From the cell containing the given text, extract its center point as (X, Y) coordinate. 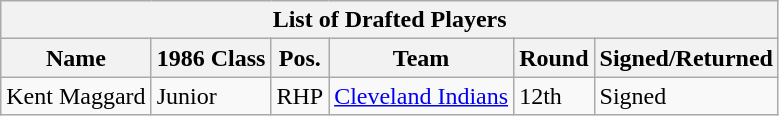
Cleveland Indians (422, 96)
Signed/Returned (686, 58)
Junior (211, 96)
Kent Maggard (76, 96)
1986 Class (211, 58)
RHP (300, 96)
Round (554, 58)
Pos. (300, 58)
List of Drafted Players (390, 20)
Team (422, 58)
Name (76, 58)
12th (554, 96)
Signed (686, 96)
